Pinpoint the cell where the given text exists, returning its (x, y) midpoint coordinate. 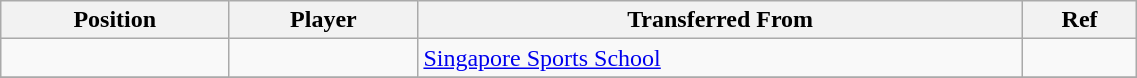
Position (115, 20)
Singapore Sports School (720, 58)
Transferred From (720, 20)
Player (324, 20)
Ref (1080, 20)
